Find where the given text appears and provide that cell's center as [X, Y] coordinate. 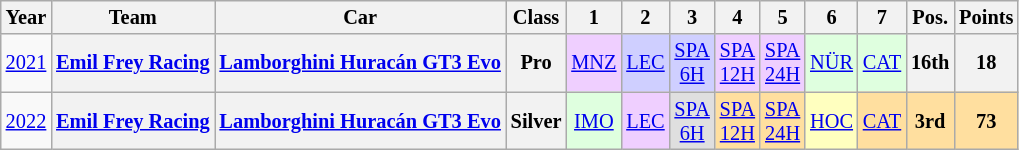
Points [986, 17]
2021 [26, 63]
16th [930, 63]
7 [882, 17]
3rd [930, 121]
73 [986, 121]
MNZ [594, 63]
NÜR [832, 63]
4 [738, 17]
Car [360, 17]
Pro [536, 63]
Pos. [930, 17]
2 [645, 17]
6 [832, 17]
1 [594, 17]
Team [132, 17]
IMO [594, 121]
Year [26, 17]
5 [782, 17]
Class [536, 17]
2022 [26, 121]
18 [986, 63]
HOC [832, 121]
3 [692, 17]
Silver [536, 121]
